Capture the cell that displays the provided text and extract its [X, Y] central coordinate. 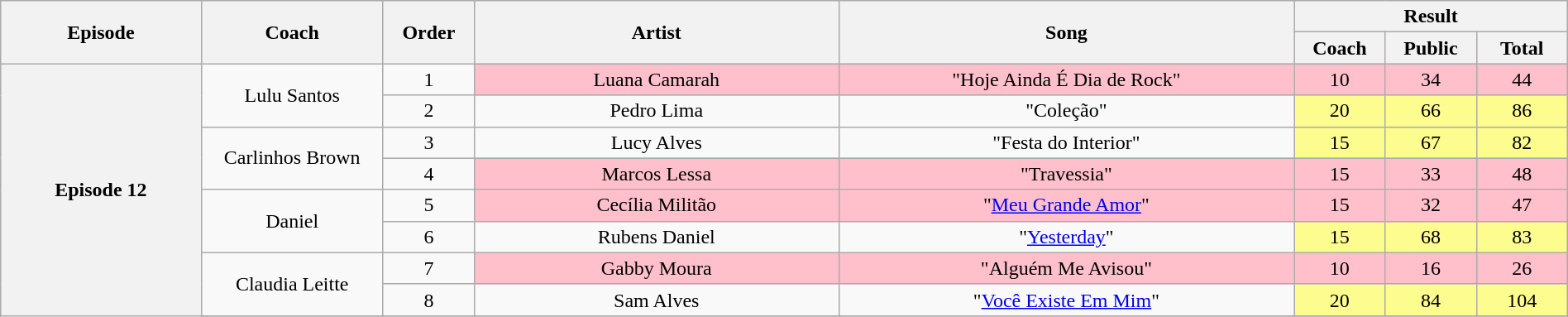
Carlinhos Brown [292, 158]
Artist [657, 32]
Result [1431, 17]
"Hoje Ainda É Dia de Rock" [1067, 79]
Marcos Lessa [657, 174]
82 [1522, 142]
Song [1067, 32]
66 [1431, 111]
48 [1522, 174]
Luana Camarah [657, 79]
86 [1522, 111]
16 [1431, 268]
Lucy Alves [657, 142]
"Meu Grande Amor" [1067, 205]
Cecília Militão [657, 205]
Episode [101, 32]
33 [1431, 174]
84 [1431, 300]
34 [1431, 79]
"Você Existe Em Mim" [1067, 300]
"Alguém Me Avisou" [1067, 268]
67 [1431, 142]
"Coleção" [1067, 111]
26 [1522, 268]
Gabby Moura [657, 268]
Episode 12 [101, 190]
44 [1522, 79]
8 [428, 300]
6 [428, 237]
68 [1431, 237]
1 [428, 79]
Order [428, 32]
47 [1522, 205]
32 [1431, 205]
Lulu Santos [292, 95]
Public [1431, 48]
"Travessia" [1067, 174]
Pedro Lima [657, 111]
"Yesterday" [1067, 237]
Rubens Daniel [657, 237]
"Festa do Interior" [1067, 142]
83 [1522, 237]
3 [428, 142]
5 [428, 205]
Sam Alves [657, 300]
Total [1522, 48]
Claudia Leitte [292, 284]
7 [428, 268]
4 [428, 174]
2 [428, 111]
104 [1522, 300]
Daniel [292, 221]
